Capture the cell that displays the provided text and extract its [X, Y] central coordinate. 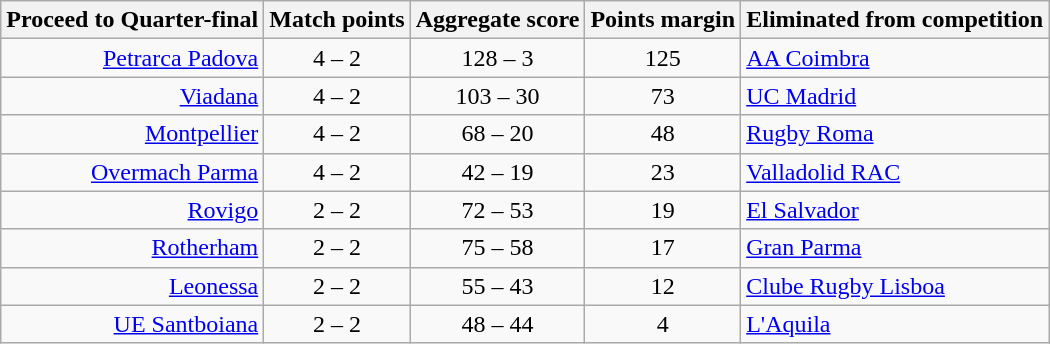
48 – 44 [498, 324]
73 [663, 96]
AA Coimbra [895, 58]
UC Madrid [895, 96]
128 – 3 [498, 58]
Gran Parma [895, 248]
42 – 19 [498, 172]
Clube Rugby Lisboa [895, 286]
Petrarca Padova [132, 58]
Valladolid RAC [895, 172]
4 [663, 324]
L'Aquila [895, 324]
125 [663, 58]
23 [663, 172]
Rotherham [132, 248]
Viadana [132, 96]
Match points [337, 20]
Points margin [663, 20]
Overmach Parma [132, 172]
55 – 43 [498, 286]
72 – 53 [498, 210]
Leonessa [132, 286]
17 [663, 248]
103 – 30 [498, 96]
Montpellier [132, 134]
68 – 20 [498, 134]
Rugby Roma [895, 134]
UE Santboiana [132, 324]
Aggregate score [498, 20]
El Salvador [895, 210]
Proceed to Quarter-final [132, 20]
12 [663, 286]
48 [663, 134]
Rovigo [132, 210]
Eliminated from competition [895, 20]
75 – 58 [498, 248]
19 [663, 210]
